Pinpoint the cell where the given text exists, returning its (x, y) midpoint coordinate. 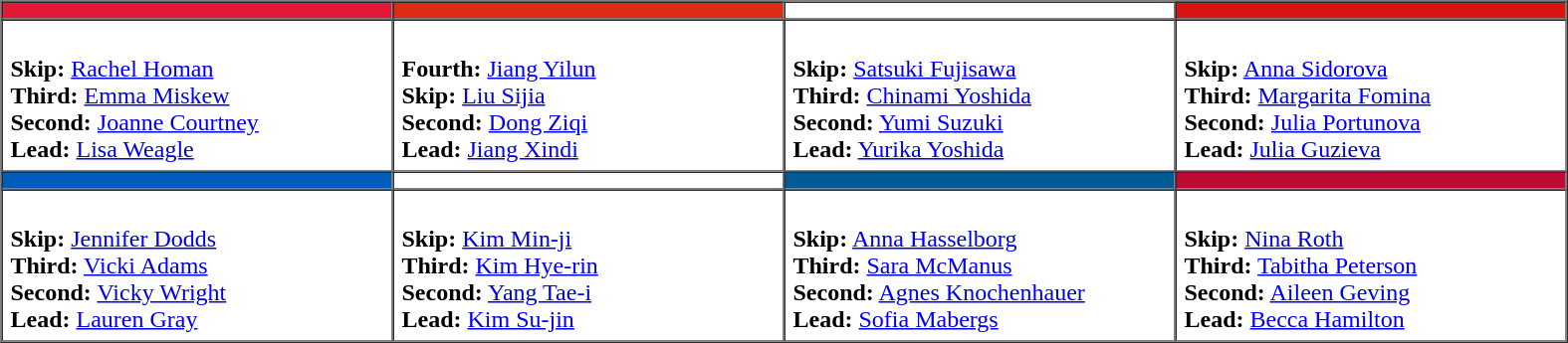
Skip: Satsuki Fujisawa Third: Chinami Yoshida Second: Yumi Suzuki Lead: Yurika Yoshida (980, 95)
Skip: Rachel Homan Third: Emma Miskew Second: Joanne Courtney Lead: Lisa Weagle (197, 95)
Skip: Jennifer Dodds Third: Vicki Adams Second: Vicky Wright Lead: Lauren Gray (197, 264)
Skip: Nina Roth Third: Tabitha Peterson Second: Aileen Geving Lead: Becca Hamilton (1370, 264)
Skip: Kim Min-ji Third: Kim Hye-rin Second: Yang Tae-i Lead: Kim Su-jin (587, 264)
Skip: Anna Hasselborg Third: Sara McManus Second: Agnes Knochenhauer Lead: Sofia Mabergs (980, 264)
Skip: Anna Sidorova Third: Margarita Fomina Second: Julia Portunova Lead: Julia Guzieva (1370, 95)
Fourth: Jiang Yilun Skip: Liu Sijia Second: Dong Ziqi Lead: Jiang Xindi (587, 95)
